Pinpoint the cell where the given text exists, returning its (x, y) midpoint coordinate. 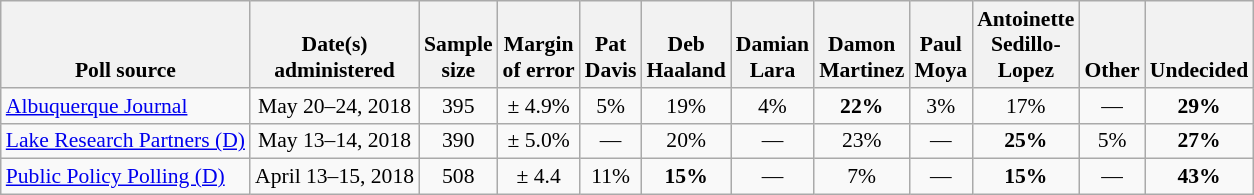
PatDavis (611, 44)
Public Policy Polling (D) (126, 177)
May 20–24, 2018 (334, 106)
Albuquerque Journal (126, 106)
22% (862, 106)
DamonMartinez (862, 44)
DamianLara (772, 44)
Samplesize (458, 44)
17% (1026, 106)
23% (862, 141)
27% (1199, 141)
May 13–14, 2018 (334, 141)
29% (1199, 106)
43% (1199, 177)
7% (862, 177)
DebHaaland (686, 44)
390 (458, 141)
± 4.9% (539, 106)
± 5.0% (539, 141)
3% (940, 106)
Other (1112, 44)
AntoinetteSedillo-Lopez (1026, 44)
19% (686, 106)
Poll source (126, 44)
11% (611, 177)
April 13–15, 2018 (334, 177)
± 4.4 (539, 177)
PaulMoya (940, 44)
20% (686, 141)
Date(s)administered (334, 44)
508 (458, 177)
Lake Research Partners (D) (126, 141)
395 (458, 106)
25% (1026, 141)
Undecided (1199, 44)
4% (772, 106)
Marginof error (539, 44)
